From the cell containing the given text, extract its center point as [x, y] coordinate. 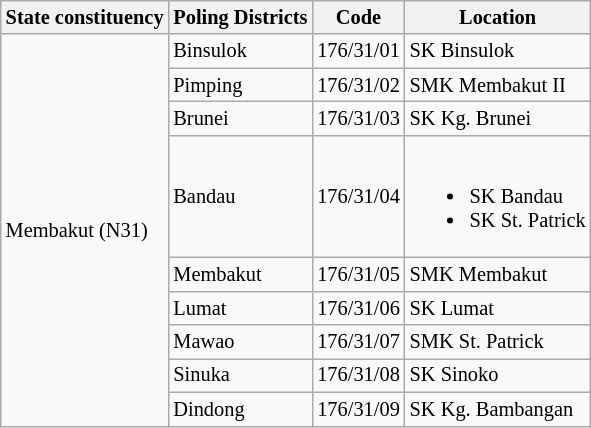
176/31/08 [358, 375]
176/31/04 [358, 196]
State constituency [85, 17]
Dindong [240, 409]
Location [498, 17]
176/31/09 [358, 409]
SK BandauSK St. Patrick [498, 196]
SK Sinoko [498, 375]
176/31/03 [358, 118]
SMK Membakut II [498, 85]
Pimping [240, 85]
Membakut [240, 274]
Lumat [240, 308]
SMK Membakut [498, 274]
176/31/05 [358, 274]
Code [358, 17]
SK Binsulok [498, 51]
176/31/02 [358, 85]
Mawao [240, 342]
176/31/01 [358, 51]
SMK St. Patrick [498, 342]
Sinuka [240, 375]
176/31/06 [358, 308]
Brunei [240, 118]
Poling Districts [240, 17]
Membakut (N31) [85, 230]
SK Kg. Bambangan [498, 409]
176/31/07 [358, 342]
Binsulok [240, 51]
SK Lumat [498, 308]
SK Kg. Brunei [498, 118]
Bandau [240, 196]
